For the text-containing cell, return its midpoint in (x, y) coordinate format. 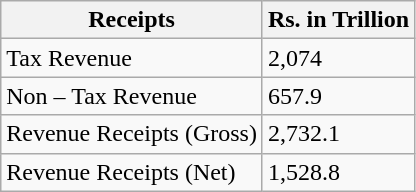
1,528.8 (338, 172)
Receipts (132, 20)
2,732.1 (338, 134)
657.9 (338, 96)
Tax Revenue (132, 58)
Revenue Receipts (Net) (132, 172)
Rs. in Trillion (338, 20)
Non – Tax Revenue (132, 96)
2,074 (338, 58)
Revenue Receipts (Gross) (132, 134)
